Pinpoint the cell where the given text exists, returning its [X, Y] midpoint coordinate. 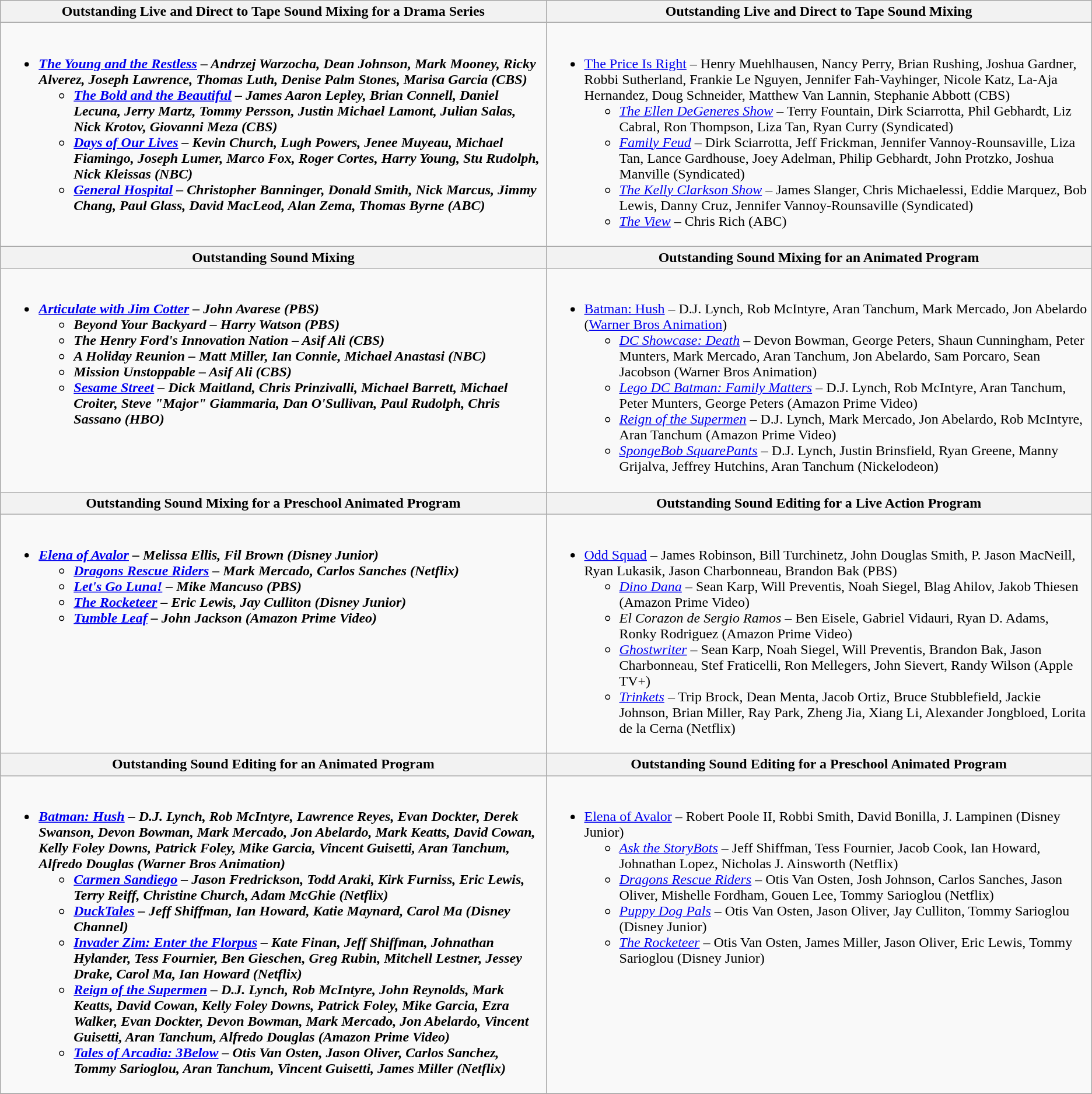
Outstanding Live and Direct to Tape Sound Mixing [819, 12]
Outstanding Sound Editing for a Live Action Program [819, 503]
Outstanding Live and Direct to Tape Sound Mixing for a Drama Series [273, 12]
Outstanding Sound Mixing for a Preschool Animated Program [273, 503]
Outstanding Sound Mixing for an Animated Program [819, 257]
Outstanding Sound Mixing [273, 257]
Outstanding Sound Editing for an Animated Program [273, 764]
Outstanding Sound Editing for a Preschool Animated Program [819, 764]
